Search for the cell housing the specified text and yield its [X, Y] center coordinate. 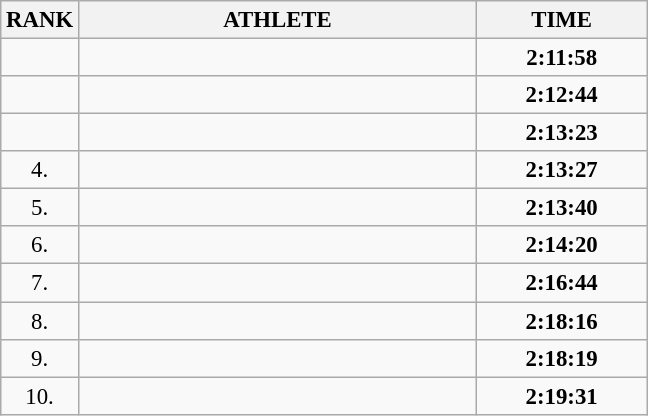
10. [40, 396]
8. [40, 321]
7. [40, 283]
5. [40, 208]
2:13:40 [562, 208]
6. [40, 245]
RANK [40, 20]
4. [40, 170]
2:12:44 [562, 95]
ATHLETE [277, 20]
2:18:19 [562, 358]
9. [40, 358]
TIME [562, 20]
2:16:44 [562, 283]
2:18:16 [562, 321]
2:11:58 [562, 58]
2:13:23 [562, 133]
2:14:20 [562, 245]
2:19:31 [562, 396]
2:13:27 [562, 170]
